Determine the (X, Y) coordinate at the center of the cell enclosing the given text.  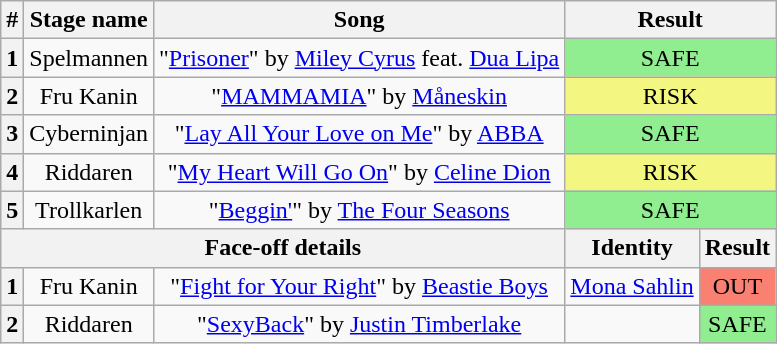
3 (12, 134)
Cyberninjan (89, 134)
Spelmannen (89, 58)
Mona Sahlin (632, 286)
"SexyBack" by Justin Timberlake (360, 324)
Stage name (89, 20)
"Lay All Your Love on Me" by ABBA (360, 134)
# (12, 20)
4 (12, 172)
"Beggin'" by The Four Seasons (360, 210)
"My Heart Will Go On" by Celine Dion (360, 172)
Trollkarlen (89, 210)
Song (360, 20)
"Prisoner" by Miley Cyrus feat. Dua Lipa (360, 58)
OUT (737, 286)
Identity (632, 248)
"Fight for Your Right" by Beastie Boys (360, 286)
5 (12, 210)
"MAMMAMIA" by Måneskin (360, 96)
Face-off details (283, 248)
